Provide the [X, Y] coordinate of the cell's center where the given text is located.  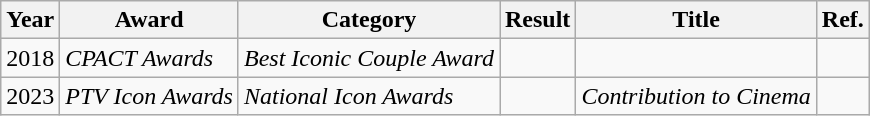
Best Iconic Couple Award [368, 58]
Year [30, 20]
Contribution to Cinema [696, 96]
CPACT Awards [150, 58]
Result [538, 20]
Award [150, 20]
Title [696, 20]
Ref. [842, 20]
Category [368, 20]
National Icon Awards [368, 96]
2023 [30, 96]
PTV Icon Awards [150, 96]
2018 [30, 58]
